Identify which cell holds the provided text, then report its (x, y) central coordinate. 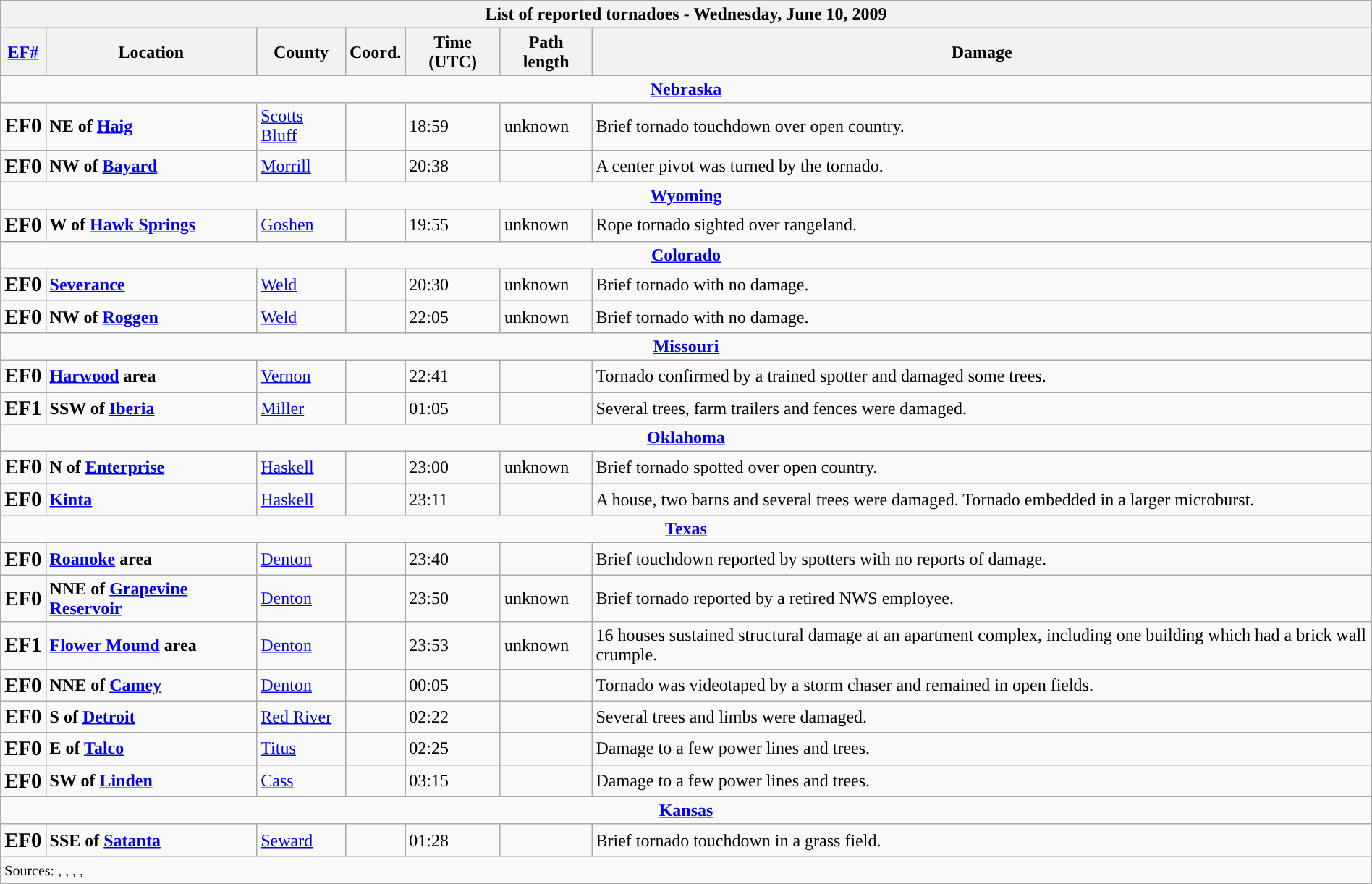
Flower Mound area (151, 646)
19:55 (453, 225)
Vernon (301, 376)
Titus (301, 749)
NE of Haig (151, 126)
Brief tornado touchdown in a grass field. (981, 840)
Damage (981, 52)
SW of Linden (151, 780)
Roanoke area (151, 559)
Miller (301, 408)
Sources: , , , , (686, 870)
Kinta (151, 500)
01:05 (453, 408)
Harwood area (151, 376)
Brief tornado spotted over open country. (981, 468)
NW of Roggen (151, 316)
Texas (686, 529)
03:15 (453, 780)
01:28 (453, 840)
Brief tornado touchdown over open country. (981, 126)
Rope tornado sighted over rangeland. (981, 225)
Oklahoma (686, 438)
Several trees, farm trailers and fences were damaged. (981, 408)
N of Enterprise (151, 468)
A center pivot was turned by the tornado. (981, 166)
NNE of Grapevine Reservoir (151, 598)
Coord. (375, 52)
Severance (151, 285)
00:05 (453, 685)
02:25 (453, 749)
Several trees and limbs were damaged. (981, 717)
23:50 (453, 598)
EF# (23, 52)
Morrill (301, 166)
Time (UTC) (453, 52)
Brief tornado reported by a retired NWS employee. (981, 598)
Wyoming (686, 195)
E of Talco (151, 749)
Tornado confirmed by a trained spotter and damaged some trees. (981, 376)
SSE of Satanta (151, 840)
Missouri (686, 346)
NW of Bayard (151, 166)
Cass (301, 780)
23:00 (453, 468)
A house, two barns and several trees were damaged. Tornado embedded in a larger microburst. (981, 500)
NNE of Camey (151, 685)
16 houses sustained structural damage at an apartment complex, including one building which had a brick wall crumple. (981, 646)
List of reported tornadoes - Wednesday, June 10, 2009 (686, 14)
S of Detroit (151, 717)
Brief touchdown reported by spotters with no reports of damage. (981, 559)
23:40 (453, 559)
Path length (546, 52)
Scotts Bluff (301, 126)
22:41 (453, 376)
02:22 (453, 717)
20:38 (453, 166)
Kansas (686, 810)
23:11 (453, 500)
23:53 (453, 646)
Seward (301, 840)
Location (151, 52)
Tornado was videotaped by a storm chaser and remained in open fields. (981, 685)
Goshen (301, 225)
20:30 (453, 285)
County (301, 52)
Colorado (686, 255)
18:59 (453, 126)
22:05 (453, 316)
Nebraska (686, 89)
SSW of Iberia (151, 408)
W of Hawk Springs (151, 225)
Red River (301, 717)
